Output the (x, y) coordinate of the center of the cell containing the given text.  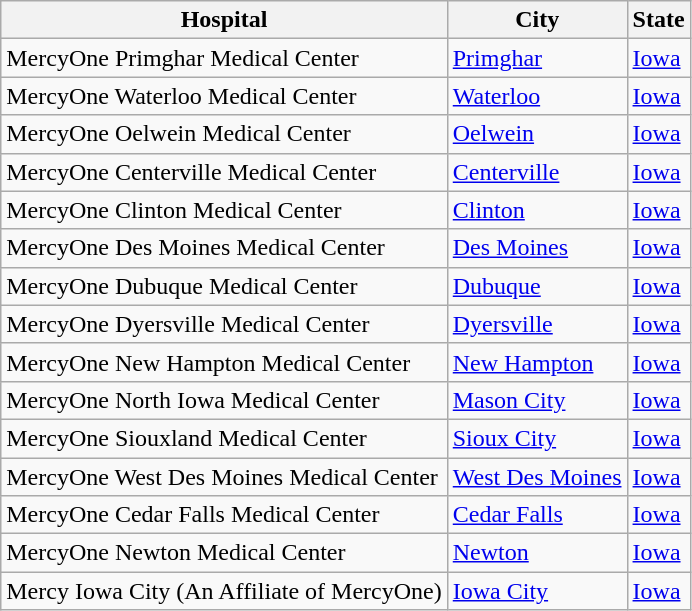
MercyOne Waterloo Medical Center (224, 96)
MercyOne Newton Medical Center (224, 553)
Iowa City (537, 591)
MercyOne New Hampton Medical Center (224, 362)
West Des Moines (537, 477)
City (537, 20)
MercyOne Siouxland Medical Center (224, 438)
MercyOne Clinton Medical Center (224, 210)
Mason City (537, 400)
MercyOne Primghar Medical Center (224, 58)
Mercy Iowa City (An Affiliate of MercyOne) (224, 591)
MercyOne Oelwein Medical Center (224, 134)
Des Moines (537, 248)
Clinton (537, 210)
Oelwein (537, 134)
MercyOne Des Moines Medical Center (224, 248)
MercyOne North Iowa Medical Center (224, 400)
Primghar (537, 58)
Dyersville (537, 324)
Waterloo (537, 96)
Newton (537, 553)
Hospital (224, 20)
MercyOne Centerville Medical Center (224, 172)
MercyOne Dubuque Medical Center (224, 286)
MercyOne West Des Moines Medical Center (224, 477)
Dubuque (537, 286)
Centerville (537, 172)
Sioux City (537, 438)
New Hampton (537, 362)
Cedar Falls (537, 515)
State (658, 20)
MercyOne Cedar Falls Medical Center (224, 515)
MercyOne Dyersville Medical Center (224, 324)
